Find where the given text appears and provide that cell's center as [X, Y] coordinate. 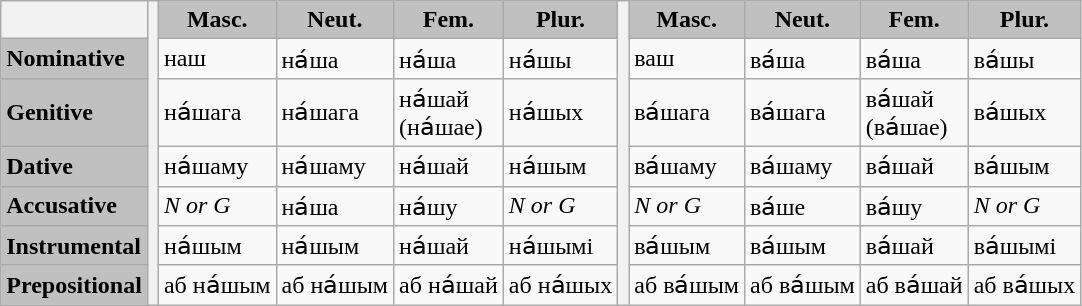
аб ва́шай [914, 285]
на́шых [560, 112]
ва́шымі [1024, 246]
Accusative [74, 206]
ва́шых [1024, 112]
ва́ше [802, 206]
Nominative [74, 59]
наш [217, 59]
Genitive [74, 112]
на́шу [449, 206]
аб на́шай [449, 285]
ва́шай(ва́шае) [914, 112]
на́шымі [560, 246]
аб на́шых [560, 285]
аб ва́шых [1024, 285]
Dative [74, 166]
ва́шы [1024, 59]
на́шай(на́шае) [449, 112]
Prepositional [74, 285]
ва́шу [914, 206]
ваш [687, 59]
Instrumental [74, 246]
на́шы [560, 59]
